Identify which cell holds the provided text, then report its [X, Y] central coordinate. 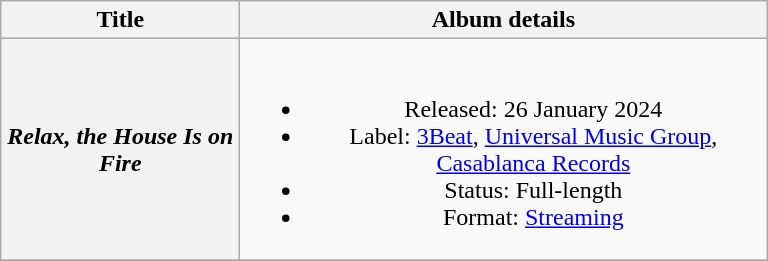
Album details [504, 20]
Relax, the House Is on Fire [120, 150]
Title [120, 20]
Released: 26 January 2024Label: 3Beat, Universal Music Group, Casablanca RecordsStatus: Full-lengthFormat: Streaming [504, 150]
